Pinpoint the cell where the given text exists, returning its (X, Y) midpoint coordinate. 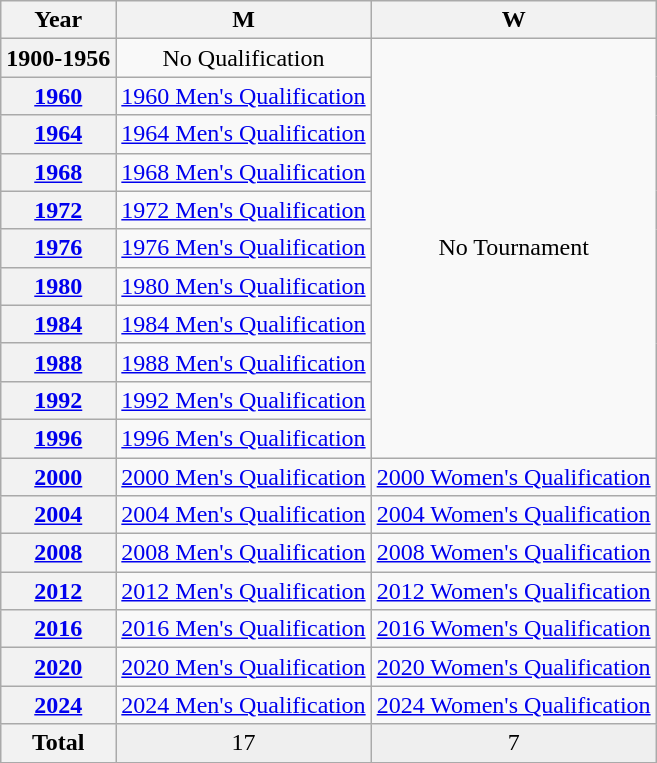
2008 Men's Qualification (244, 553)
1992 Men's Qualification (244, 400)
17 (244, 743)
2000 Men's Qualification (244, 477)
1980 (58, 286)
1992 (58, 400)
7 (514, 743)
1996 Men's Qualification (244, 438)
2024 (58, 705)
2008 Women's Qualification (514, 553)
2004 Women's Qualification (514, 515)
2000 Women's Qualification (514, 477)
2012 (58, 591)
1984 Men's Qualification (244, 324)
W (514, 20)
1964 Men's Qualification (244, 134)
2000 (58, 477)
2004 Men's Qualification (244, 515)
2016 (58, 629)
1972 Men's Qualification (244, 210)
2016 Men's Qualification (244, 629)
No Tournament (514, 248)
2020 Women's Qualification (514, 667)
1960 (58, 96)
2020 Men's Qualification (244, 667)
1976 Men's Qualification (244, 248)
2020 (58, 667)
1968 (58, 172)
1976 (58, 248)
2012 Men's Qualification (244, 591)
Total (58, 743)
1900-1956 (58, 58)
M (244, 20)
2016 Women's Qualification (514, 629)
2004 (58, 515)
1996 (58, 438)
Year (58, 20)
1972 (58, 210)
2012 Women's Qualification (514, 591)
2024 Men's Qualification (244, 705)
1988 (58, 362)
1980 Men's Qualification (244, 286)
2008 (58, 553)
1964 (58, 134)
1960 Men's Qualification (244, 96)
2024 Women's Qualification (514, 705)
1984 (58, 324)
No Qualification (244, 58)
1968 Men's Qualification (244, 172)
1988 Men's Qualification (244, 362)
